For the text-containing cell, return its midpoint in (X, Y) coordinate format. 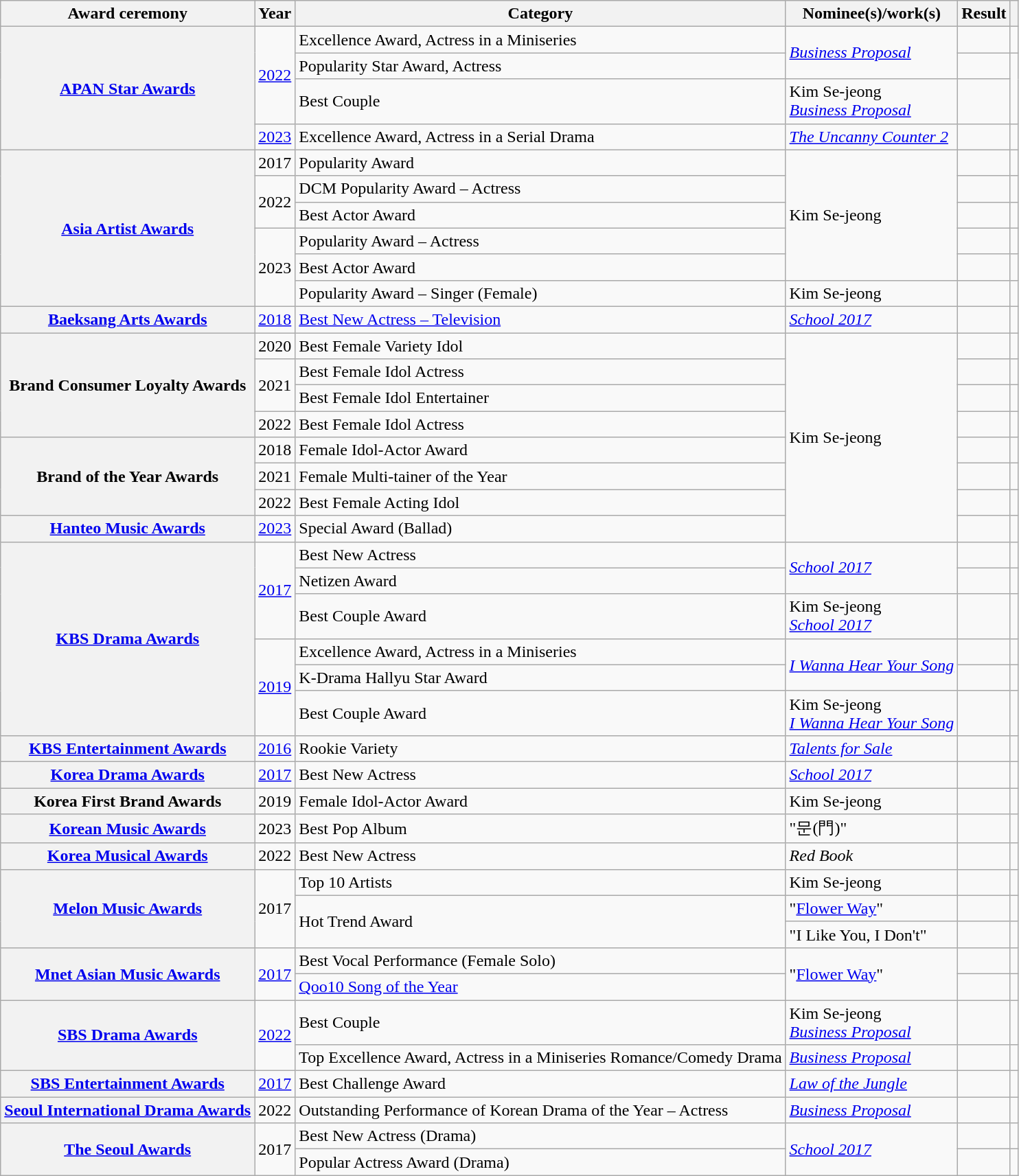
Best New Actress (Drama) (540, 1136)
Nominee(s)/work(s) (872, 14)
KBS Drama Awards (128, 638)
SBS Drama Awards (128, 1035)
Qoo10 Song of the Year (540, 987)
SBS Entertainment Awards (128, 1084)
Korea Musical Awards (128, 856)
Netizen Award (540, 581)
KBS Entertainment Awards (128, 748)
Rookie Variety (540, 748)
Brand of the Year Awards (128, 476)
Year (275, 14)
Kim Se-jeong School 2017 (872, 616)
Kim Se-jeong I Wanna Hear Your Song (872, 713)
DCM Popularity Award – Actress (540, 189)
Asia Artist Awards (128, 228)
Popular Actress Award (Drama) (540, 1162)
Best Female Idol Entertainer (540, 398)
Best Female Acting Idol (540, 503)
Special Award (Ballad) (540, 529)
2020 (275, 345)
Red Book (872, 856)
The Uncanny Counter 2 (872, 137)
Top Excellence Award, Actress in a Miniseries Romance/Comedy Drama (540, 1058)
Baeksang Arts Awards (128, 319)
Mnet Asian Music Awards (128, 973)
Talents for Sale (872, 748)
I Wanna Hear Your Song (872, 665)
Best Female Variety Idol (540, 345)
Korea First Brand Awards (128, 801)
Top 10 Artists (540, 882)
Best Challenge Award (540, 1084)
Law of the Jungle (872, 1084)
The Seoul Awards (128, 1149)
Popularity Award – Singer (Female) (540, 293)
Hanteo Music Awards (128, 529)
Seoul International Drama Awards (128, 1110)
Melon Music Awards (128, 908)
Outstanding Performance of Korean Drama of the Year – Actress (540, 1110)
2016 (275, 748)
Result (984, 14)
K-Drama Hallyu Star Award (540, 678)
Popularity Award (540, 163)
Excellence Award, Actress in a Serial Drama (540, 137)
Best New Actress – Television (540, 319)
APAN Star Awards (128, 88)
Korean Music Awards (128, 829)
Korea Drama Awards (128, 774)
Brand Consumer Loyalty Awards (128, 384)
Hot Trend Award (540, 921)
Category (540, 14)
Award ceremony (128, 14)
Best Vocal Performance (Female Solo) (540, 960)
"I Like You, I Don't" (872, 934)
Popularity Star Award, Actress (540, 66)
Best Pop Album (540, 829)
Popularity Award – Actress (540, 241)
"문(門)" (872, 829)
Female Multi-tainer of the Year (540, 476)
